Extract the [X, Y] coordinate from the center of the cell holding the provided text.  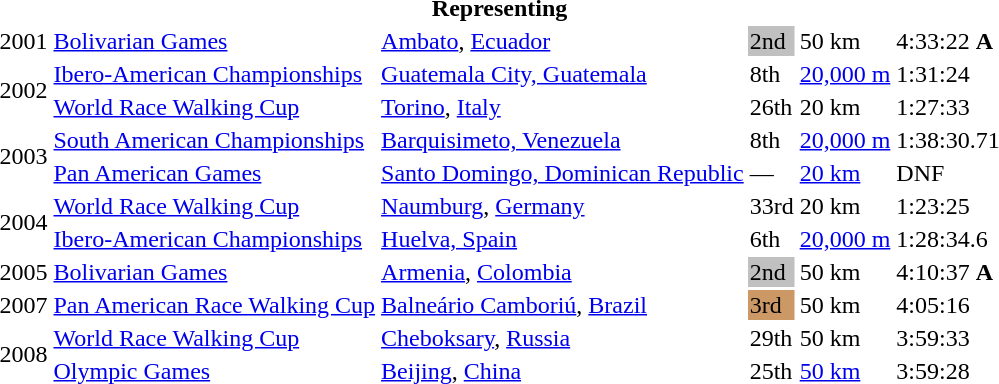
Huelva, Spain [563, 239]
Armenia, Colombia [563, 272]
26th [772, 107]
Pan American Race Walking Cup [214, 305]
Balneário Camboriú, Brazil [563, 305]
Torino, Italy [563, 107]
Santo Domingo, Dominican Republic [563, 173]
— [772, 173]
Ambato, Ecuador [563, 41]
Barquisimeto, Venezuela [563, 140]
Pan American Games [214, 173]
Cheboksary, Russia [563, 338]
South American Championships [214, 140]
Naumburg, Germany [563, 206]
29th [772, 338]
3rd [772, 305]
6th [772, 239]
33rd [772, 206]
Guatemala City, Guatemala [563, 74]
